Return the [X, Y] coordinate for the center point of the cell that contains the specified text.  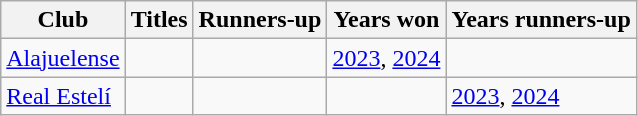
Runners-up [260, 20]
Titles [159, 20]
Alajuelense [63, 58]
Real Estelí [63, 96]
Years runners-up [541, 20]
Years won [386, 20]
Club [63, 20]
